Return the [X, Y] coordinate for the center point of the cell that contains the specified text.  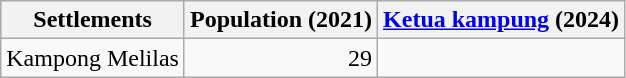
Kampong Melilas [93, 58]
Ketua kampung (2024) [502, 20]
Settlements [93, 20]
29 [280, 58]
Population (2021) [280, 20]
